Capture the cell that displays the provided text and extract its [x, y] central coordinate. 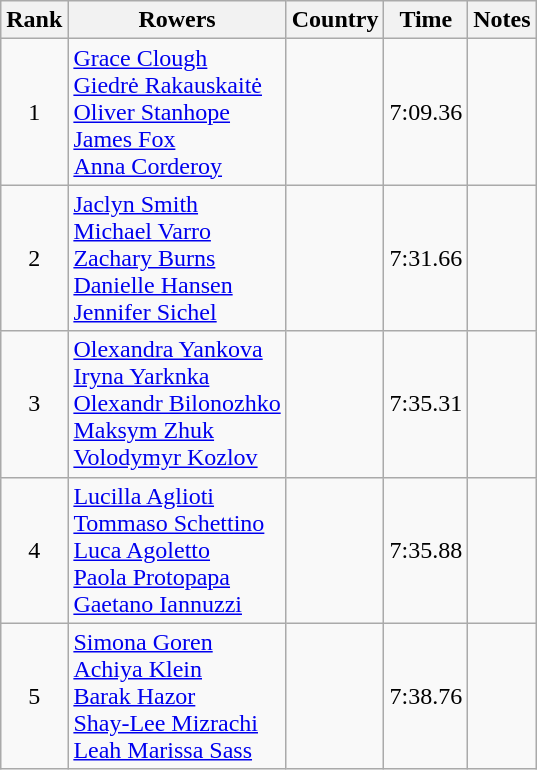
3 [34, 404]
7:35.88 [426, 550]
7:09.36 [426, 112]
5 [34, 696]
Jaclyn SmithMichael VarroZachary BurnsDanielle HansenJennifer Sichel [177, 258]
7:35.31 [426, 404]
2 [34, 258]
Time [426, 20]
Olexandra YankovaIryna YarknkaOlexandr BilonozhkoMaksym ZhukVolodymyr Kozlov [177, 404]
Grace CloughGiedrė RakauskaitėOliver StanhopeJames FoxAnna Corderoy [177, 112]
Rank [34, 20]
Country [335, 20]
7:38.76 [426, 696]
Simona GorenAchiya KleinBarak HazorShay-Lee MizrachiLeah Marissa Sass [177, 696]
7:31.66 [426, 258]
1 [34, 112]
Rowers [177, 20]
4 [34, 550]
Notes [502, 20]
Lucilla AgliotiTommaso SchettinoLuca AgolettoPaola ProtopapaGaetano Iannuzzi [177, 550]
